Detect which cell encompasses the target text, then output its (X, Y) center coordinate. 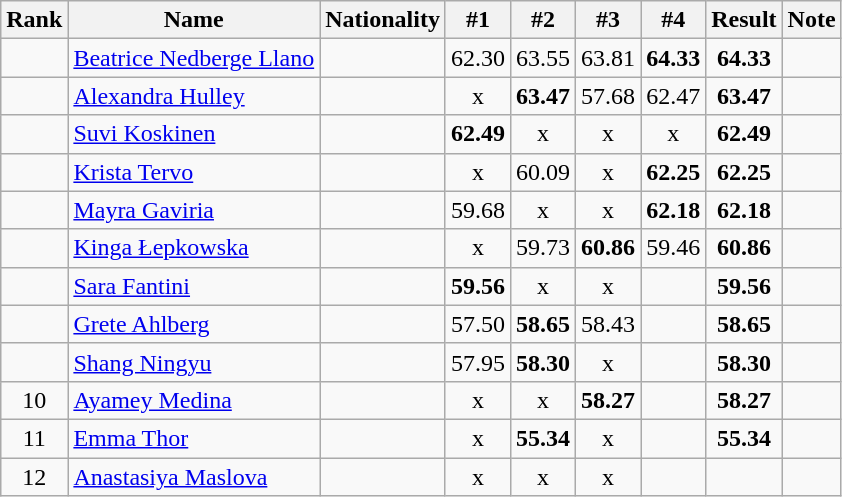
63.81 (608, 58)
Anastasiya Maslova (194, 477)
59.46 (674, 248)
62.30 (478, 58)
10 (34, 400)
Ayamey Medina (194, 400)
Nationality (383, 20)
Note (812, 20)
60.09 (542, 172)
Krista Tervo (194, 172)
59.73 (542, 248)
#3 (608, 20)
Sara Fantini (194, 286)
59.68 (478, 210)
Kinga Łepkowska (194, 248)
#4 (674, 20)
57.68 (608, 96)
Emma Thor (194, 438)
12 (34, 477)
Result (744, 20)
Shang Ningyu (194, 362)
#1 (478, 20)
Alexandra Hulley (194, 96)
57.50 (478, 324)
Mayra Gaviria (194, 210)
11 (34, 438)
63.55 (542, 58)
Suvi Koskinen (194, 134)
62.47 (674, 96)
#2 (542, 20)
Name (194, 20)
58.43 (608, 324)
Rank (34, 20)
Beatrice Nedberge Llano (194, 58)
Grete Ahlberg (194, 324)
57.95 (478, 362)
